Return the (x, y) coordinate for the center point of the cell that contains the specified text.  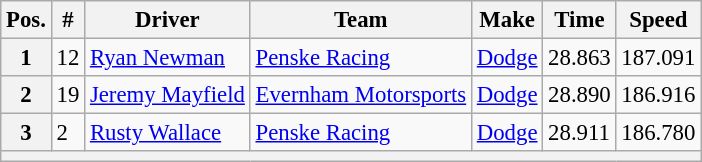
28.911 (580, 133)
Make (506, 20)
Pos. (26, 20)
187.091 (658, 58)
12 (68, 58)
Team (360, 20)
3 (26, 133)
19 (68, 95)
Speed (658, 20)
28.863 (580, 58)
Rusty Wallace (168, 133)
Time (580, 20)
Jeremy Mayfield (168, 95)
28.890 (580, 95)
186.916 (658, 95)
# (68, 20)
1 (26, 58)
Driver (168, 20)
186.780 (658, 133)
Ryan Newman (168, 58)
Evernham Motorsports (360, 95)
